Locate the cell with the specified text and output its [X, Y] center coordinate. 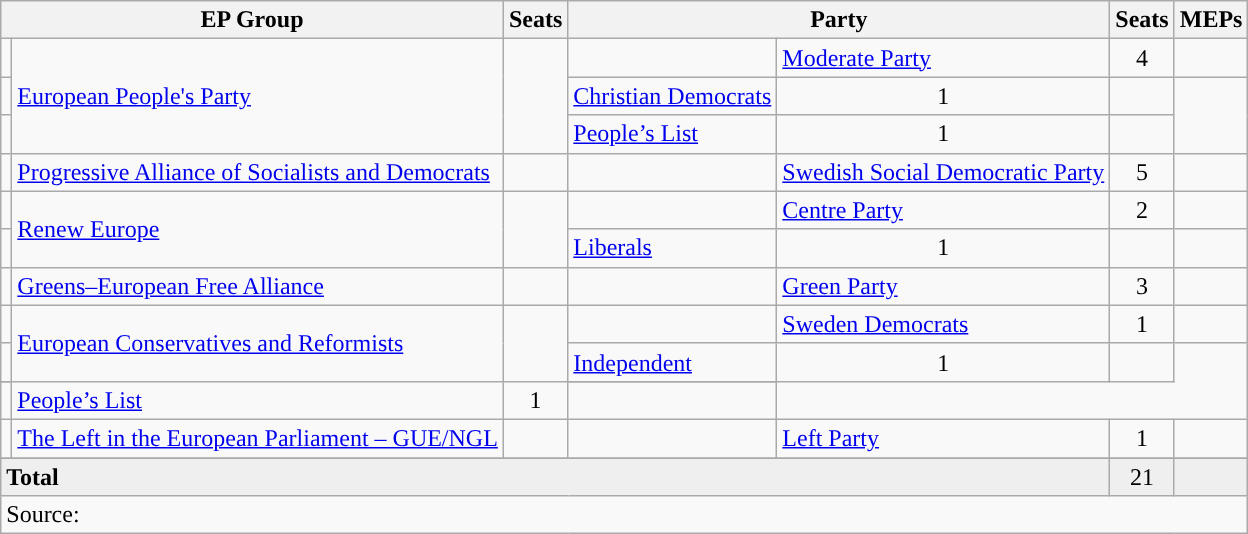
Green Party [944, 286]
Centre Party [944, 210]
4 [1142, 58]
5 [1142, 172]
Total [556, 477]
Progressive Alliance of Socialists and Democrats [258, 172]
2 [1142, 210]
Sweden Democrats [944, 324]
Party [839, 20]
MEPs [1211, 20]
21 [1142, 477]
European Conservatives and Reformists [258, 343]
3 [1142, 286]
Source: [624, 515]
European People's Party [258, 96]
The Left in the European Parliament – GUE/NGL [258, 438]
Greens–European Free Alliance [258, 286]
Liberals [672, 248]
Christian Democrats [672, 96]
EP Group [252, 20]
Independent [672, 362]
Swedish Social Democratic Party [944, 172]
Renew Europe [258, 229]
Moderate Party [944, 58]
Left Party [944, 438]
